Find where the given text appears and provide that cell's center as (x, y) coordinate. 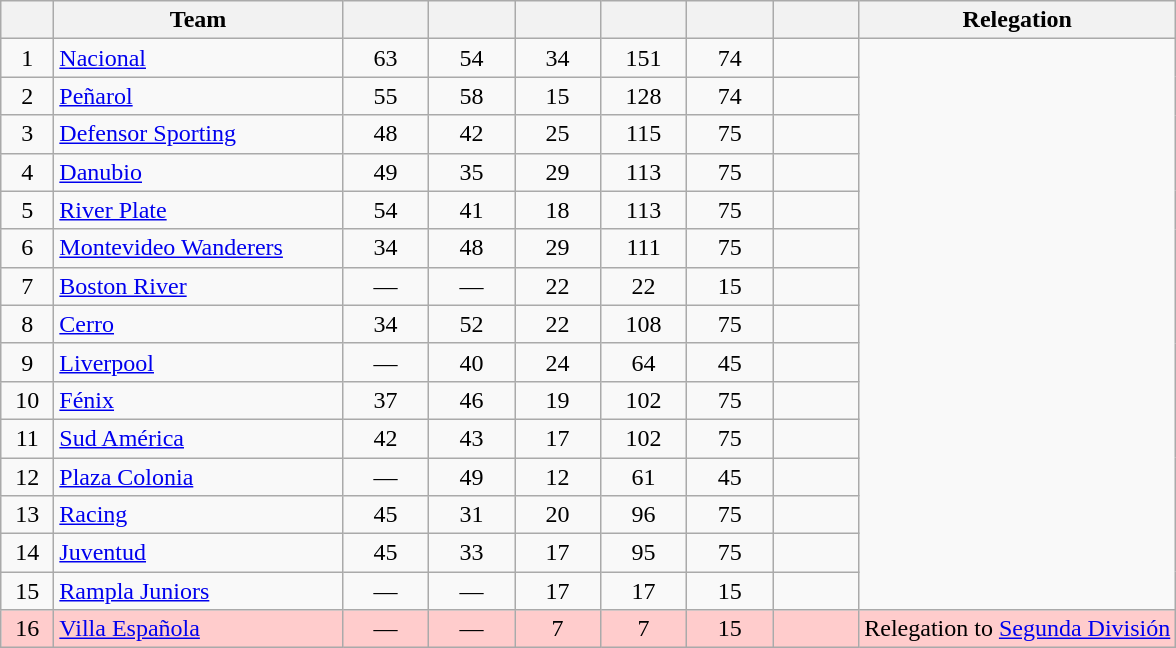
Rampla Juniors (198, 591)
31 (471, 515)
13 (28, 515)
Sud América (198, 438)
Villa Española (198, 629)
16 (28, 629)
24 (557, 362)
2 (28, 96)
6 (28, 248)
19 (557, 400)
37 (385, 400)
61 (644, 477)
4 (28, 172)
Cerro (198, 324)
11 (28, 438)
25 (557, 134)
Peñarol (198, 96)
95 (644, 553)
52 (471, 324)
108 (644, 324)
Juventud (198, 553)
55 (385, 96)
Danubio (198, 172)
Plaza Colonia (198, 477)
151 (644, 58)
128 (644, 96)
64 (644, 362)
River Plate (198, 210)
Montevideo Wanderers (198, 248)
40 (471, 362)
115 (644, 134)
63 (385, 58)
58 (471, 96)
111 (644, 248)
Relegation to Segunda División (1018, 629)
9 (28, 362)
43 (471, 438)
Racing (198, 515)
1 (28, 58)
14 (28, 553)
Defensor Sporting (198, 134)
8 (28, 324)
Fénix (198, 400)
Boston River (198, 286)
3 (28, 134)
35 (471, 172)
Relegation (1018, 20)
Nacional (198, 58)
96 (644, 515)
20 (557, 515)
Team (198, 20)
41 (471, 210)
46 (471, 400)
18 (557, 210)
33 (471, 553)
10 (28, 400)
Liverpool (198, 362)
5 (28, 210)
